Return [X, Y] of the center of cell containing provided text 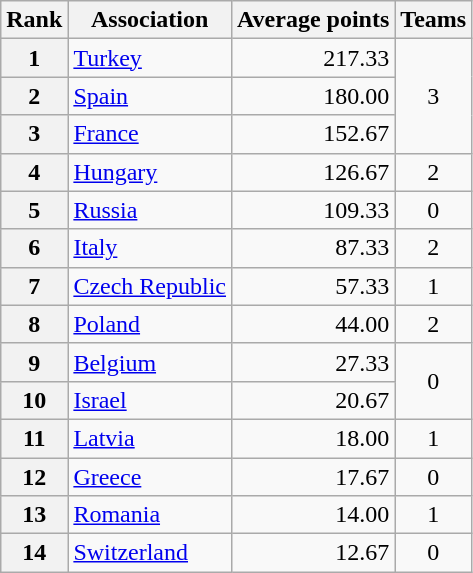
152.67 [314, 134]
5 [34, 210]
11 [34, 438]
Switzerland [150, 553]
20.67 [314, 400]
14 [34, 553]
Turkey [150, 58]
Association [150, 20]
Poland [150, 324]
126.67 [314, 172]
Spain [150, 96]
Teams [434, 20]
4 [34, 172]
8 [34, 324]
Czech Republic [150, 286]
Hungary [150, 172]
180.00 [314, 96]
France [150, 134]
12.67 [314, 553]
14.00 [314, 515]
Israel [150, 400]
Latvia [150, 438]
57.33 [314, 286]
9 [34, 362]
Italy [150, 248]
7 [34, 286]
Romania [150, 515]
44.00 [314, 324]
Belgium [150, 362]
18.00 [314, 438]
27.33 [314, 362]
12 [34, 477]
13 [34, 515]
17.67 [314, 477]
87.33 [314, 248]
Greece [150, 477]
10 [34, 400]
Rank [34, 20]
217.33 [314, 58]
Russia [150, 210]
6 [34, 248]
109.33 [314, 210]
Average points [314, 20]
